Capture the cell that displays the provided text and extract its [X, Y] central coordinate. 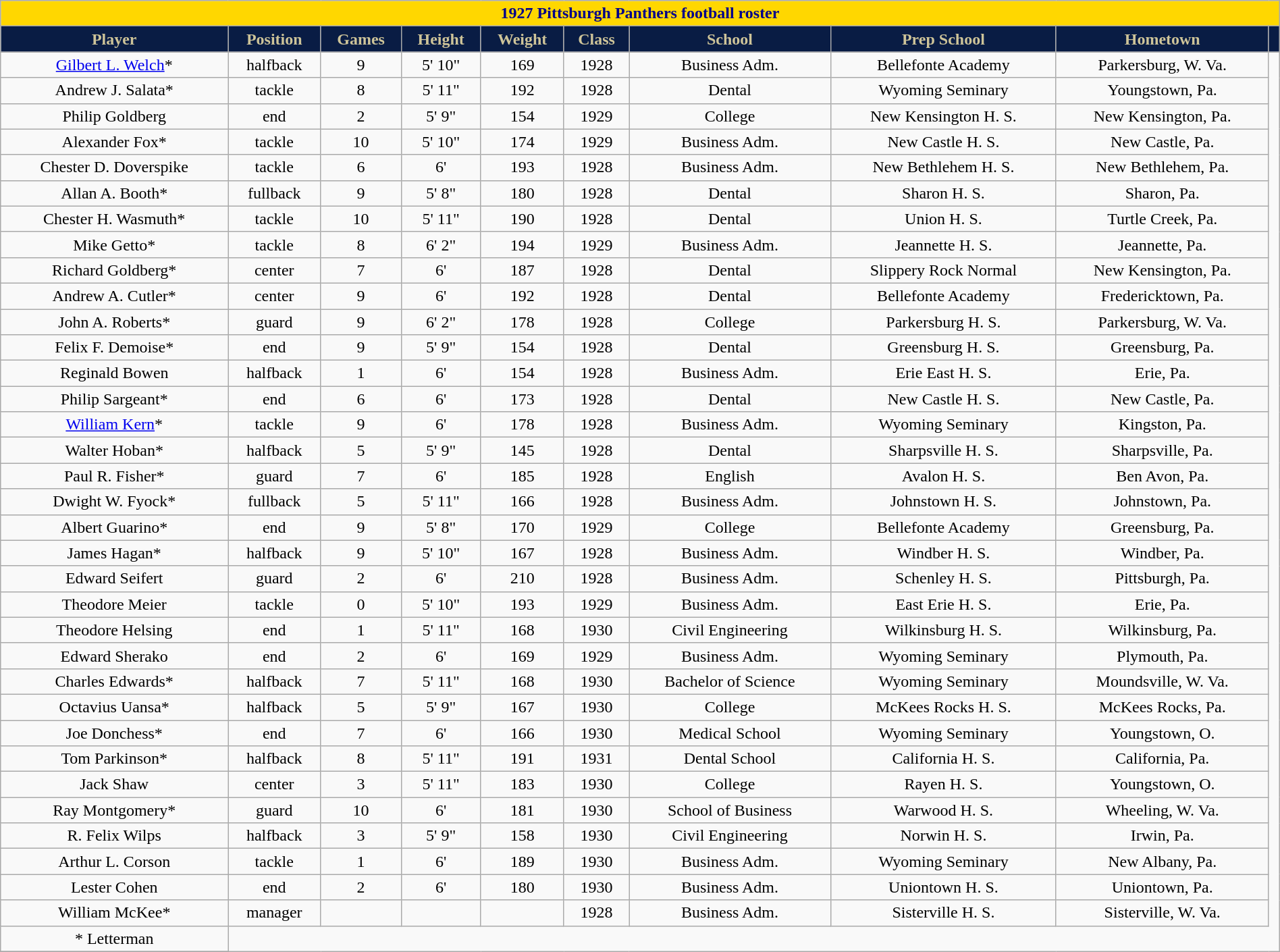
Chester D. Doverspike [115, 167]
145 [523, 450]
Greensburg H. S. [943, 348]
Avalon H. S. [943, 476]
170 [523, 527]
Fredericktown, Pa. [1163, 296]
Sisterville H. S. [943, 913]
Bachelor of Science [730, 681]
Irwin, Pa. [1163, 836]
Jeannette H. S. [943, 244]
Sharpsville, Pa. [1163, 450]
New Albany, Pa. [1163, 862]
Theodore Meier [115, 604]
Slippery Rock Normal [943, 270]
Reginald Bowen [115, 373]
Alexander Fox* [115, 142]
Edward Seifert [115, 579]
Joe Donchess* [115, 733]
1927 Pittsburgh Panthers football roster [640, 14]
New Bethlehem, Pa. [1163, 167]
Edward Sherako [115, 656]
Philip Sargeant* [115, 399]
Dental School [730, 759]
Wilkinsburg H. S. [943, 630]
East Erie H. S. [943, 604]
Uniontown, Pa. [1163, 887]
School of Business [730, 810]
Gilbert L. Welch* [115, 65]
Sharon H. S. [943, 193]
Windber, Pa. [1163, 553]
194 [523, 244]
Erie East H. S. [943, 373]
189 [523, 862]
Class [596, 39]
Pittsburgh, Pa. [1163, 579]
210 [523, 579]
173 [523, 399]
Wilkinsburg, Pa. [1163, 630]
New Bethlehem H. S. [943, 167]
Arthur L. Corson [115, 862]
Player [115, 39]
Felix F. Demoise* [115, 348]
Jack Shaw [115, 785]
Games [361, 39]
181 [523, 810]
Andrew A. Cutler* [115, 296]
Octavius Uansa* [115, 707]
R. Felix Wilps [115, 836]
Tom Parkinson* [115, 759]
187 [523, 270]
Wheeling, W. Va. [1163, 810]
Walter Hoban* [115, 450]
* Letterman [115, 938]
Theodore Helsing [115, 630]
Kingston, Pa. [1163, 425]
Allan A. Booth* [115, 193]
183 [523, 785]
William Kern* [115, 425]
Height [441, 39]
William McKee* [115, 913]
Warwood H. S. [943, 810]
Medical School [730, 733]
Johnstown H. S. [943, 502]
Schenley H. S. [943, 579]
Position [274, 39]
Ray Montgomery* [115, 810]
Turtle Creek, Pa. [1163, 219]
California, Pa. [1163, 759]
manager [274, 913]
185 [523, 476]
James Hagan* [115, 553]
Sisterville, W. Va. [1163, 913]
Union H. S. [943, 219]
Norwin H. S. [943, 836]
Hometown [1163, 39]
Richard Goldberg* [115, 270]
Plymouth, Pa. [1163, 656]
New Kensington H. S. [943, 116]
Lester Cohen [115, 887]
Moundsville, W. Va. [1163, 681]
191 [523, 759]
Chester H. Wasmuth* [115, 219]
School [730, 39]
Prep School [943, 39]
Windber H. S. [943, 553]
190 [523, 219]
McKees Rocks, Pa. [1163, 707]
Mike Getto* [115, 244]
Dwight W. Fyock* [115, 502]
158 [523, 836]
Youngstown, Pa. [1163, 90]
Andrew J. Salata* [115, 90]
Jeannette, Pa. [1163, 244]
Charles Edwards* [115, 681]
Paul R. Fisher* [115, 476]
Sharpsville H. S. [943, 450]
Rayen H. S. [943, 785]
John A. Roberts* [115, 322]
English [730, 476]
Albert Guarino* [115, 527]
California H. S. [943, 759]
Ben Avon, Pa. [1163, 476]
0 [361, 604]
Uniontown H. S. [943, 887]
Sharon, Pa. [1163, 193]
174 [523, 142]
Philip Goldberg [115, 116]
Parkersburg H. S. [943, 322]
Johnstown, Pa. [1163, 502]
Weight [523, 39]
1931 [596, 759]
McKees Rocks H. S. [943, 707]
